Output the [X, Y] coordinate of the center of the cell containing the given text.  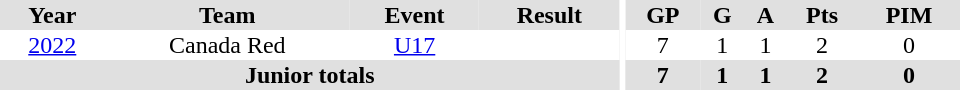
2022 [52, 45]
Year [52, 15]
Result [549, 15]
Team [228, 15]
Event [414, 15]
Junior totals [310, 75]
U17 [414, 45]
A [766, 15]
G [722, 15]
Pts [822, 15]
GP [664, 15]
Canada Red [228, 45]
PIM [909, 15]
